Return [X, Y] of the center of cell containing provided text 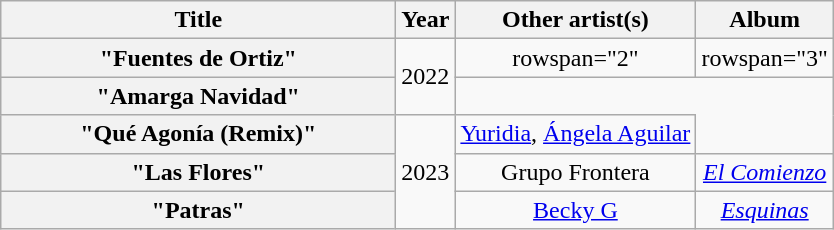
Title [198, 20]
Year [426, 20]
Grupo Frontera [576, 172]
"Las Flores" [198, 172]
Becky G [576, 210]
Yuridia, Ángela Aguilar [576, 134]
Esquinas [765, 210]
"Fuentes de Ortiz" [198, 58]
"Qué Agonía (Remix)" [198, 134]
rowspan="2" [576, 58]
"Patras" [198, 210]
2022 [426, 77]
Other artist(s) [576, 20]
Album [765, 20]
"Amarga Navidad" [198, 96]
rowspan="3" [765, 58]
El Comienzo [765, 172]
2023 [426, 172]
